From the cell containing the given text, extract its center point as [X, Y] coordinate. 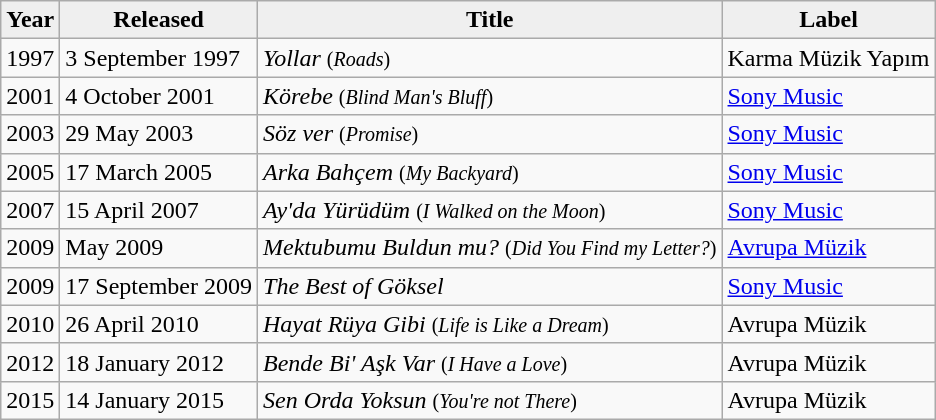
2001 [30, 96]
Ay'da Yürüdüm (I Walked on the Moon) [490, 210]
Label [828, 20]
Mektubumu Buldun mu? (Did You Find my Letter?) [490, 248]
Title [490, 20]
15 April 2007 [159, 210]
Karma Müzik Yapım [828, 58]
2010 [30, 324]
17 September 2009 [159, 286]
2003 [30, 134]
Hayat Rüya Gibi (Life is Like a Dream) [490, 324]
Year [30, 20]
Sen Orda Yoksun (You're not There) [490, 400]
Bende Bi' Aşk Var (I Have a Love) [490, 362]
3 September 1997 [159, 58]
17 March 2005 [159, 172]
1997 [30, 58]
The Best of Göksel [490, 286]
2015 [30, 400]
29 May 2003 [159, 134]
14 January 2015 [159, 400]
26 April 2010 [159, 324]
2005 [30, 172]
2012 [30, 362]
2007 [30, 210]
Söz ver (Promise) [490, 134]
Arka Bahçem (My Backyard) [490, 172]
4 October 2001 [159, 96]
Yollar (Roads) [490, 58]
Körebe (Blind Man's Bluff) [490, 96]
18 January 2012 [159, 362]
Released [159, 20]
May 2009 [159, 248]
